Provide the (X, Y) coordinate of the cell's center where the given text is located.  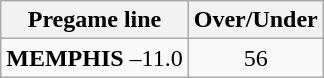
Pregame line (95, 20)
56 (256, 58)
MEMPHIS –11.0 (95, 58)
Over/Under (256, 20)
